Output the [x, y] coordinate of the center of the cell containing the given text.  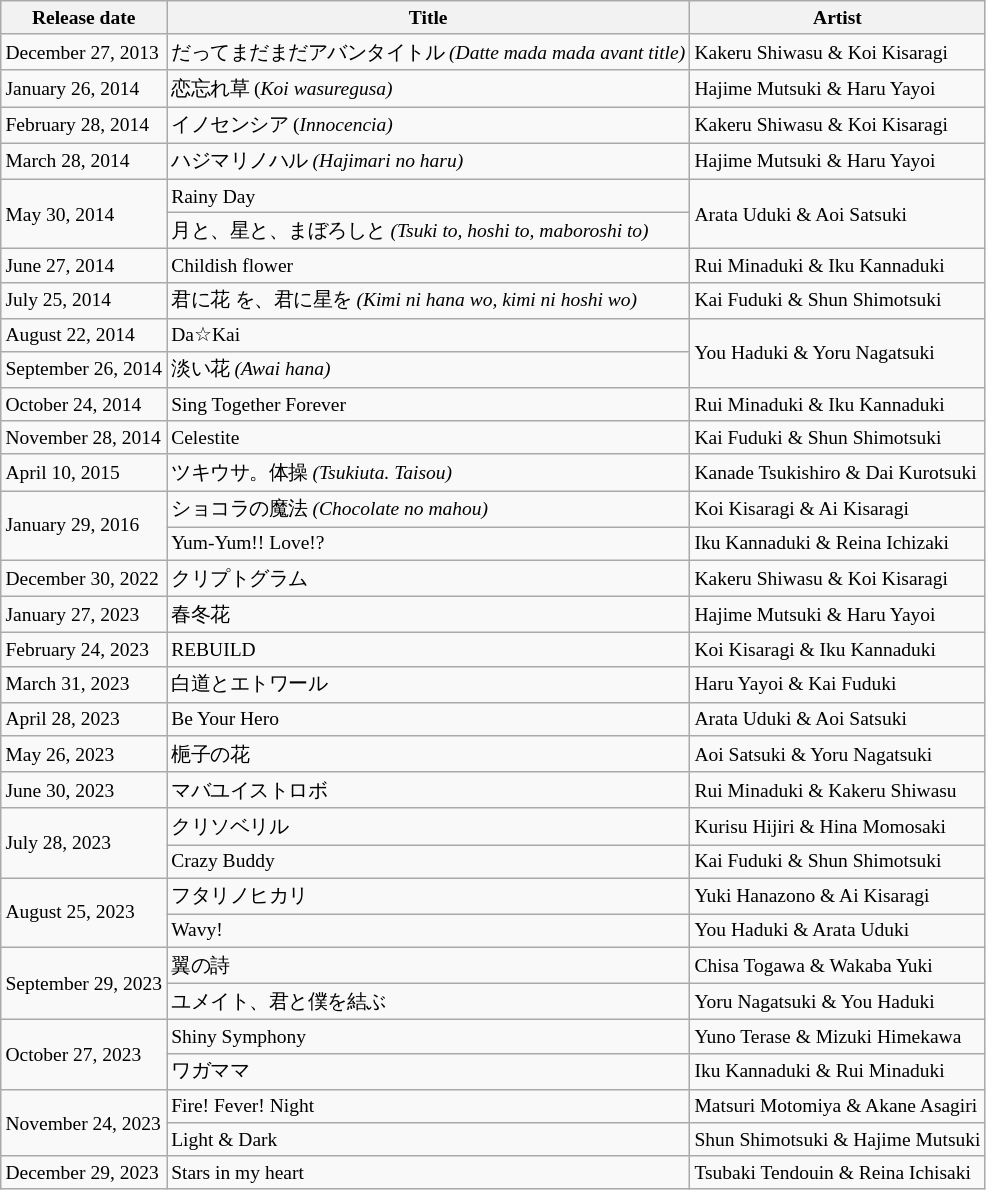
October 27, 2023 [84, 1055]
Tsubaki Tendouin & Reina Ichisaki [838, 1172]
January 29, 2016 [84, 526]
Celestite [428, 438]
梔子の花 [428, 754]
君に花 を、君に星を (Kimi ni hana wo, kimi ni hoshi wo) [428, 300]
Be Your Hero [428, 718]
Rainy Day [428, 196]
April 10, 2015 [84, 472]
Yuno Terase & Mizuki Himekawa [838, 1036]
Kanade Tsukishiro & Dai Kurotsuki [838, 472]
Kurisu Hijiri & Hina Momosaki [838, 826]
ショコラの魔法 (Chocolate no mahou) [428, 509]
ハジマリノハル (Hajimari no haru) [428, 161]
Light & Dark [428, 1140]
November 24, 2023 [84, 1122]
フタリノヒカリ [428, 896]
January 26, 2014 [84, 88]
Childish flower [428, 266]
You Haduki & Yoru Nagatsuki [838, 353]
July 25, 2014 [84, 300]
September 26, 2014 [84, 370]
Shiny Symphony [428, 1036]
June 30, 2023 [84, 790]
Iku Kannaduki & Rui Minaduki [838, 1071]
Iku Kannaduki & Reina Ichizaki [838, 544]
恋忘れ草 (Koi wasuregusa) [428, 88]
マバユイストロボ [428, 790]
March 31, 2023 [84, 684]
Matsuri Motomiya & Akane Asagiri [838, 1106]
ツキウサ。体操 (Tsukiuta. Taisou) [428, 472]
May 30, 2014 [84, 214]
Yum-Yum!! Love!? [428, 544]
March 28, 2014 [84, 161]
ユメイト、君と僕を結ぶ [428, 1002]
ワガママ [428, 1071]
October 24, 2014 [84, 404]
Rui Minaduki & Kakeru Shiwasu [838, 790]
Koi Kisaragi & Iku Kannaduki [838, 650]
Yoru Nagatsuki & You Haduki [838, 1002]
April 28, 2023 [84, 718]
Sing Together Forever [428, 404]
November 28, 2014 [84, 438]
February 28, 2014 [84, 125]
春冬花 [428, 615]
July 28, 2023 [84, 843]
イノセンシア (Innocencia) [428, 125]
February 24, 2023 [84, 650]
May 26, 2023 [84, 754]
Artist [838, 18]
Shun Shimotsuki & Hajime Mutsuki [838, 1140]
淡い花 (Awai hana) [428, 370]
翼の詩 [428, 965]
Koi Kisaragi & Ai Kisaragi [838, 509]
Release date [84, 18]
Yuki Hanazono & Ai Kisaragi [838, 896]
August 22, 2014 [84, 334]
December 27, 2013 [84, 52]
Aoi Satsuki & Yoru Nagatsuki [838, 754]
December 30, 2022 [84, 578]
だってまだまだアバンタイトル (Datte mada mada avant title) [428, 52]
月と、星と、まぼろしと (Tsuki to, hoshi to, maboroshi to) [428, 230]
You Haduki & Arata Uduki [838, 930]
Fire! Fever! Night [428, 1106]
Haru Yayoi & Kai Fuduki [838, 684]
REBUILD [428, 650]
Chisa Togawa & Wakaba Yuki [838, 965]
Crazy Buddy [428, 860]
クリソベリル [428, 826]
白道とエトワール [428, 684]
クリプトグラム [428, 578]
September 29, 2023 [84, 984]
Title [428, 18]
January 27, 2023 [84, 615]
June 27, 2014 [84, 266]
Wavy! [428, 930]
Da☆Kai [428, 334]
August 25, 2023 [84, 913]
December 29, 2023 [84, 1172]
Stars in my heart [428, 1172]
